Search for the cell housing the specified text and yield its [x, y] center coordinate. 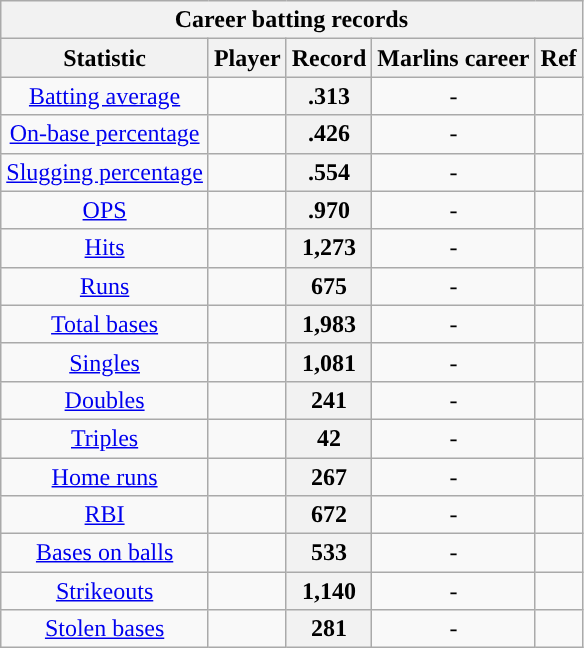
267 [329, 477]
Record [329, 58]
Home runs [105, 477]
281 [329, 629]
Bases on balls [105, 553]
1,273 [329, 248]
Statistic [105, 58]
42 [329, 438]
1,983 [329, 324]
Batting average [105, 96]
672 [329, 515]
Career batting records [292, 20]
Runs [105, 286]
1,081 [329, 362]
Singles [105, 362]
Triples [105, 438]
On-base percentage [105, 134]
RBI [105, 515]
.554 [329, 172]
Stolen bases [105, 629]
Slugging percentage [105, 172]
Ref [558, 58]
Player [247, 58]
Strikeouts [105, 591]
675 [329, 286]
1,140 [329, 591]
533 [329, 553]
OPS [105, 210]
Hits [105, 248]
241 [329, 400]
Marlins career [454, 58]
.313 [329, 96]
.426 [329, 134]
Total bases [105, 324]
.970 [329, 210]
Doubles [105, 400]
